Search for the cell housing the specified text and yield its [x, y] center coordinate. 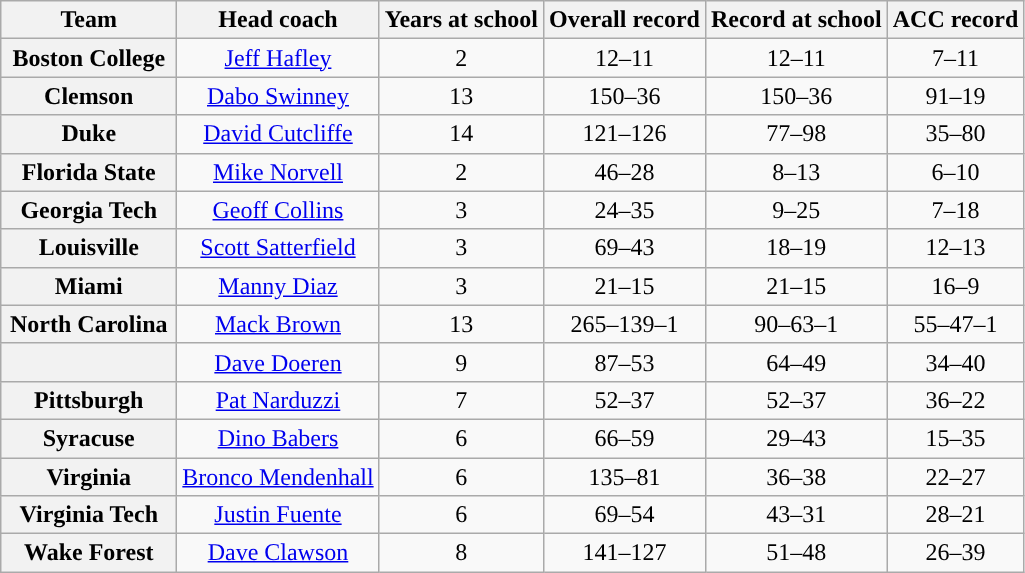
Mike Norvell [278, 172]
7–18 [956, 210]
Dave Doeren [278, 362]
7 [461, 400]
26–39 [956, 553]
91–19 [956, 96]
Scott Satterfield [278, 248]
55–47–1 [956, 324]
Overall record [625, 20]
Years at school [461, 20]
Pat Narduzzi [278, 400]
69–54 [625, 515]
Louisville [89, 248]
ACC record [956, 20]
Virginia Tech [89, 515]
46–28 [625, 172]
135–81 [625, 477]
36–38 [796, 477]
6–10 [956, 172]
22–27 [956, 477]
34–40 [956, 362]
35–80 [956, 134]
141–127 [625, 553]
9 [461, 362]
Boston College [89, 58]
51–48 [796, 553]
Wake Forest [89, 553]
14 [461, 134]
Team [89, 20]
Georgia Tech [89, 210]
Pittsburgh [89, 400]
8–13 [796, 172]
Head coach [278, 20]
265–139–1 [625, 324]
8 [461, 553]
24–35 [625, 210]
Mack Brown [278, 324]
Duke [89, 134]
15–35 [956, 438]
Florida State [89, 172]
66–59 [625, 438]
Dabo Swinney [278, 96]
Justin Fuente [278, 515]
Clemson [89, 96]
28–21 [956, 515]
North Carolina [89, 324]
7–11 [956, 58]
18–19 [796, 248]
Jeff Hafley [278, 58]
Dino Babers [278, 438]
69–43 [625, 248]
Bronco Mendenhall [278, 477]
Geoff Collins [278, 210]
Record at school [796, 20]
29–43 [796, 438]
87–53 [625, 362]
Virginia [89, 477]
90–63–1 [796, 324]
77–98 [796, 134]
Syracuse [89, 438]
16–9 [956, 286]
43–31 [796, 515]
David Cutcliffe [278, 134]
121–126 [625, 134]
Manny Diaz [278, 286]
36–22 [956, 400]
9–25 [796, 210]
12–13 [956, 248]
64–49 [796, 362]
Dave Clawson [278, 553]
Miami [89, 286]
